Determine the (X, Y) coordinate at the center of the cell enclosing the given text.  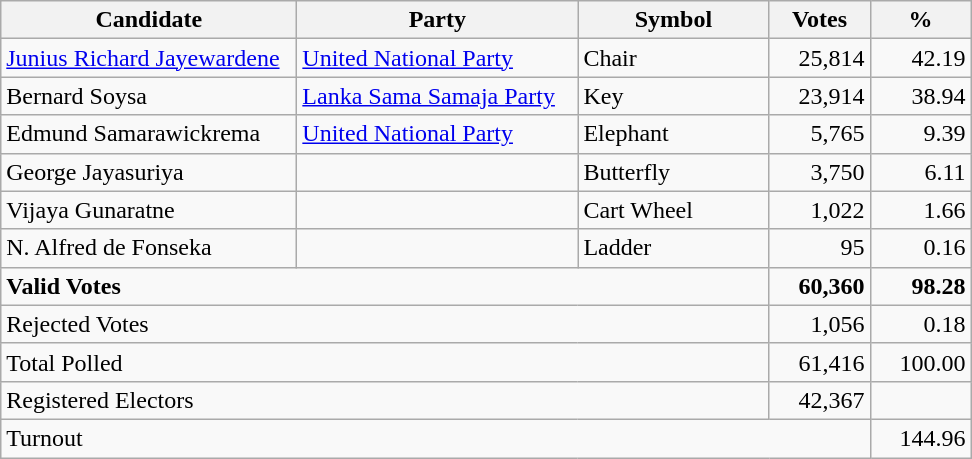
6.11 (920, 172)
Key (674, 96)
Butterfly (674, 172)
1.66 (920, 210)
100.00 (920, 362)
61,416 (820, 362)
Candidate (149, 20)
9.39 (920, 134)
Elephant (674, 134)
Total Polled (385, 362)
Registered Electors (385, 400)
Chair (674, 58)
% (920, 20)
Junius Richard Jayewardene (149, 58)
98.28 (920, 286)
0.16 (920, 248)
1,056 (820, 324)
42,367 (820, 400)
25,814 (820, 58)
1,022 (820, 210)
Valid Votes (385, 286)
Turnout (436, 438)
Votes (820, 20)
Party (438, 20)
144.96 (920, 438)
95 (820, 248)
Rejected Votes (385, 324)
Symbol (674, 20)
Lanka Sama Samaja Party (438, 96)
60,360 (820, 286)
0.18 (920, 324)
Cart Wheel (674, 210)
23,914 (820, 96)
42.19 (920, 58)
George Jayasuriya (149, 172)
Ladder (674, 248)
38.94 (920, 96)
N. Alfred de Fonseka (149, 248)
Bernard Soysa (149, 96)
Vijaya Gunaratne (149, 210)
3,750 (820, 172)
5,765 (820, 134)
Edmund Samarawickrema (149, 134)
